Determine the (x, y) coordinate at the center of the cell enclosing the given text.  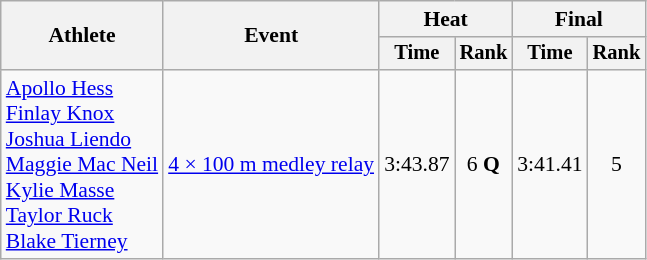
3:41.41 (550, 164)
5 (617, 164)
3:43.87 (416, 164)
Apollo HessFinlay KnoxJoshua LiendoMaggie Mac NeilKylie MasseTaylor RuckBlake Tierney (82, 164)
Heat (446, 19)
Athlete (82, 36)
4 × 100 m medley relay (271, 164)
Event (271, 36)
Final (578, 19)
6 Q (484, 164)
